Capture the cell that displays the provided text and extract its [x, y] central coordinate. 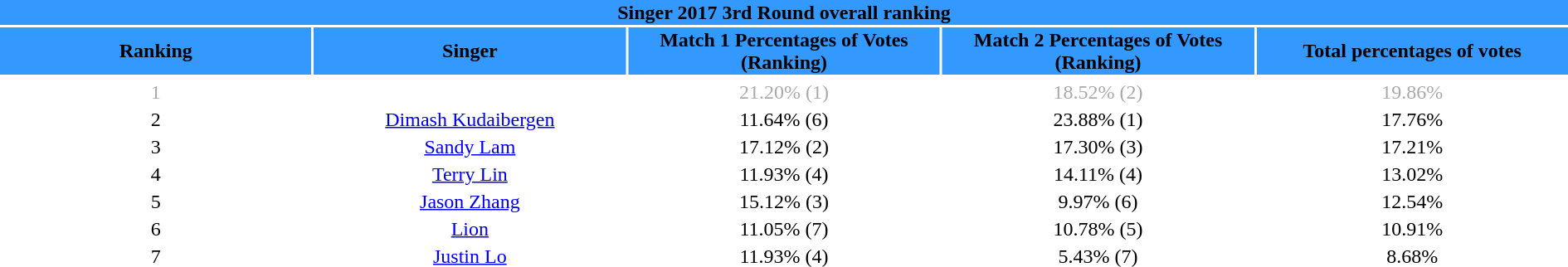
15.12% (3) [784, 201]
18.52% (2) [1098, 92]
17.12% (2) [784, 147]
Singer 2017 3rd Round overall ranking [784, 12]
11.64% (6) [784, 119]
Terry Lin [470, 174]
3 [156, 147]
9.97% (6) [1098, 201]
2 [156, 119]
Match 1 Percentages of Votes (Ranking) [784, 51]
13.02% [1412, 174]
Match 2 Percentages of Votes (Ranking) [1098, 51]
1 [156, 92]
21.20% (1) [784, 92]
10.91% [1412, 229]
10.78% (5) [1098, 229]
14.11% (4) [1098, 174]
Lion [470, 229]
11.05% (7) [784, 229]
6 [156, 229]
Sandy Lam [470, 147]
23.88% (1) [1098, 119]
Dimash Kudaibergen [470, 119]
5 [156, 201]
12.54% [1412, 201]
Singer [470, 51]
19.86% [1412, 92]
17.76% [1412, 119]
4 [156, 174]
17.21% [1412, 147]
Ranking [156, 51]
Jason Zhang [470, 201]
11.93% (4) [784, 174]
17.30% (3) [1098, 147]
Total percentages of votes [1412, 51]
